Search for the cell housing the specified text and yield its [x, y] center coordinate. 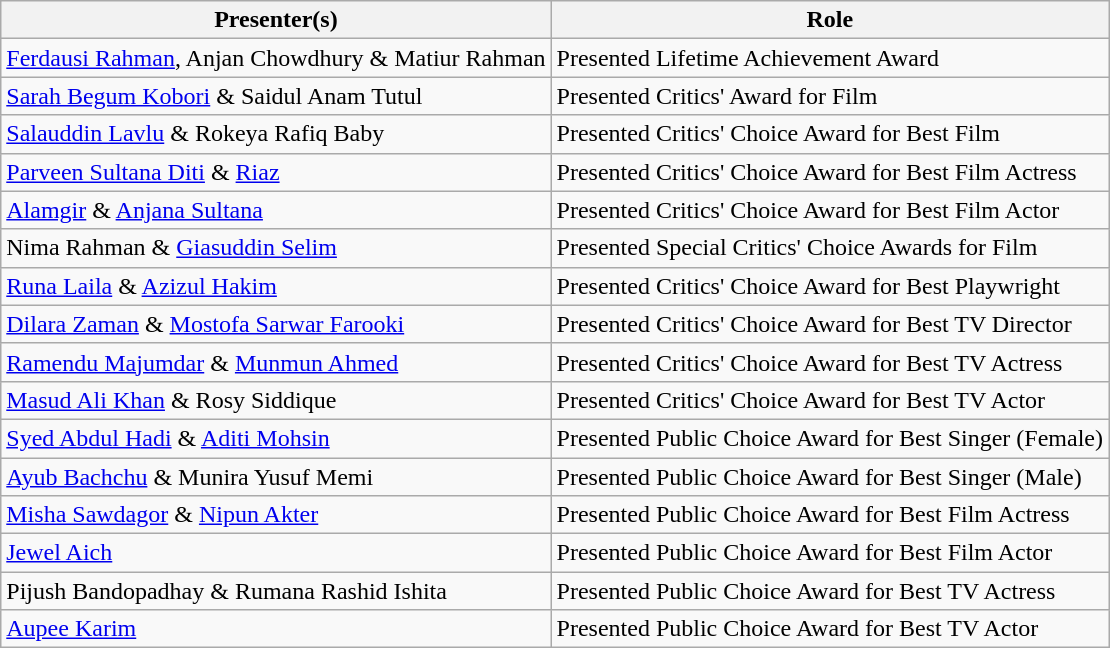
Presented Critics' Choice Award for Best TV Director [830, 324]
Aupee Karim [276, 629]
Parveen Sultana Diti & Riaz [276, 172]
Presented Special Critics' Choice Awards for Film [830, 248]
Presented Public Choice Award for Best TV Actress [830, 591]
Runa Laila & Azizul Hakim [276, 286]
Ramendu Majumdar & Munmun Ahmed [276, 362]
Sarah Begum Kobori & Saidul Anam Tutul [276, 96]
Presented Public Choice Award for Best Film Actor [830, 553]
Role [830, 20]
Presented Critics' Choice Award for Best Film Actress [830, 172]
Presented Public Choice Award for Best TV Actor [830, 629]
Presented Critics' Choice Award for Best Film Actor [830, 210]
Nima Rahman & Giasuddin Selim [276, 248]
Pijush Bandopadhay & Rumana Rashid Ishita [276, 591]
Presented Public Choice Award for Best Singer (Male) [830, 477]
Jewel Aich [276, 553]
Presented Critics' Choice Award for Best Film [830, 134]
Presented Critics' Choice Award for Best TV Actress [830, 362]
Ayub Bachchu & Munira Yusuf Memi [276, 477]
Presented Critics' Choice Award for Best TV Actor [830, 400]
Presented Public Choice Award for Best Film Actress [830, 515]
Ferdausi Rahman, Anjan Chowdhury & Matiur Rahman [276, 58]
Presented Critics' Choice Award for Best Playwright [830, 286]
Dilara Zaman & Mostofa Sarwar Farooki [276, 324]
Alamgir & Anjana Sultana [276, 210]
Syed Abdul Hadi & Aditi Mohsin [276, 438]
Presented Lifetime Achievement Award [830, 58]
Masud Ali Khan & Rosy Siddique [276, 400]
Presenter(s) [276, 20]
Presented Critics' Award for Film [830, 96]
Misha Sawdagor & Nipun Akter [276, 515]
Salauddin Lavlu & Rokeya Rafiq Baby [276, 134]
Presented Public Choice Award for Best Singer (Female) [830, 438]
